Return the [X, Y] coordinate for the center point of the cell that contains the specified text.  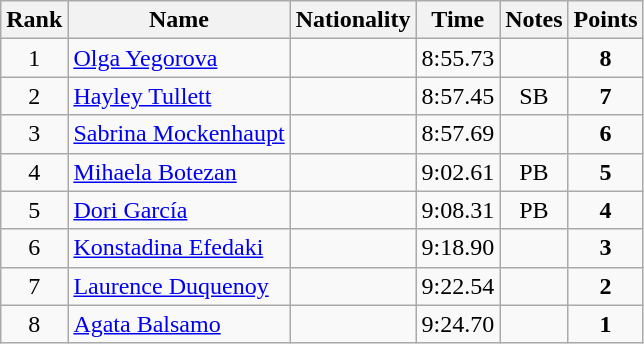
9:18.90 [458, 248]
SB [534, 96]
Sabrina Mockenhaupt [179, 134]
Olga Yegorova [179, 58]
Notes [534, 20]
9:24.70 [458, 324]
9:02.61 [458, 172]
Dori García [179, 210]
9:22.54 [458, 286]
Time [458, 20]
Laurence Duquenoy [179, 286]
Hayley Tullett [179, 96]
Rank [34, 20]
Nationality [353, 20]
8:57.69 [458, 134]
Name [179, 20]
8:57.45 [458, 96]
Konstadina Efedaki [179, 248]
9:08.31 [458, 210]
8:55.73 [458, 58]
Points [606, 20]
Agata Balsamo [179, 324]
Mihaela Botezan [179, 172]
